Pinpoint the cell where the given text exists, returning its (x, y) midpoint coordinate. 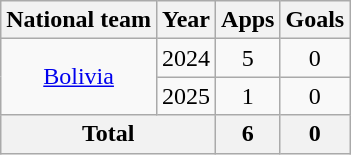
National team (79, 20)
Bolivia (79, 77)
6 (248, 134)
2025 (186, 96)
Apps (248, 20)
Goals (315, 20)
2024 (186, 58)
1 (248, 96)
Total (108, 134)
5 (248, 58)
Year (186, 20)
